Determine the [x, y] coordinate at the center of the cell enclosing the given text.  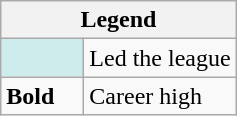
Career high [160, 96]
Led the league [160, 58]
Bold [42, 96]
Legend [118, 20]
